Return [X, Y] of the center of cell containing provided text 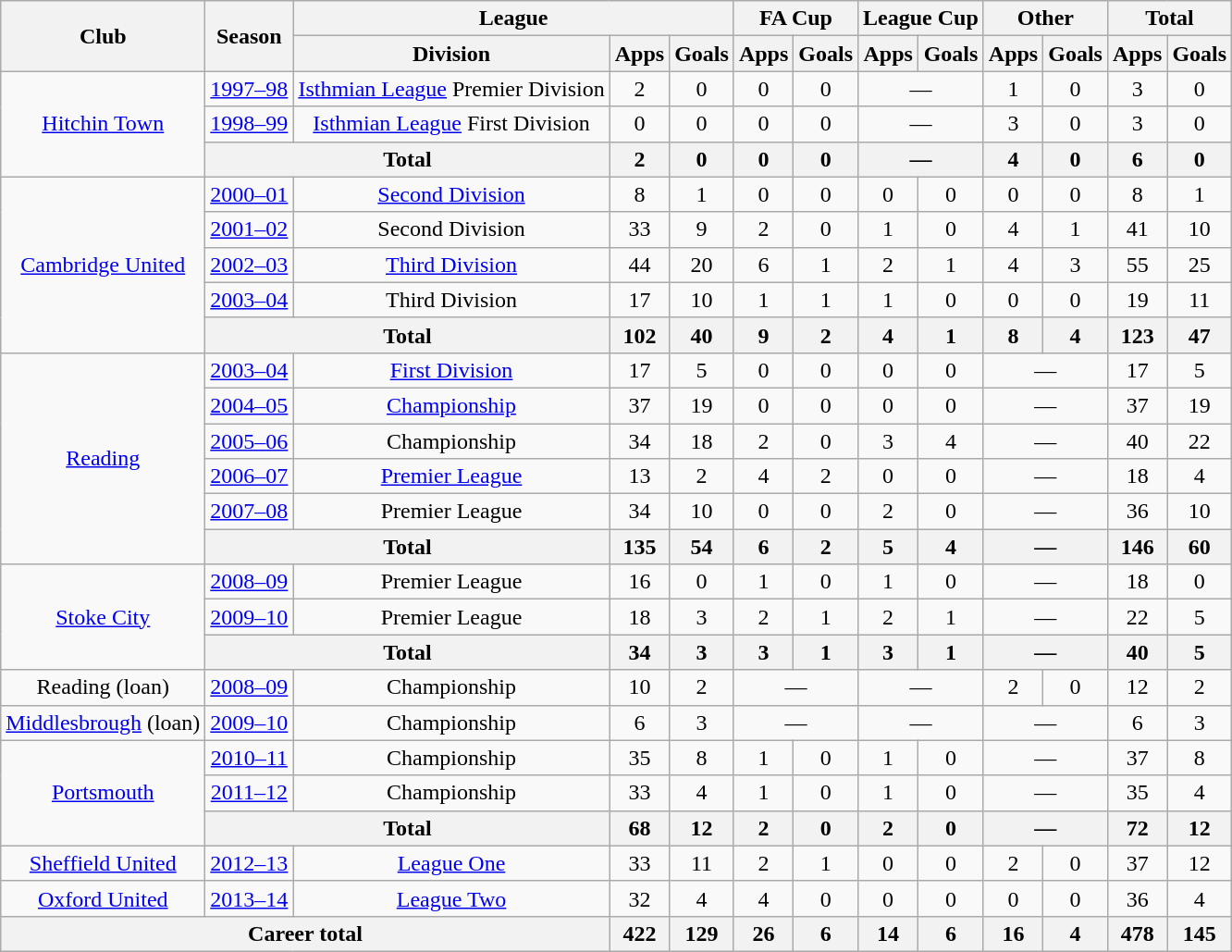
2010–11 [250, 758]
Career total [305, 933]
Hitchin Town [104, 124]
League Cup [921, 19]
55 [1137, 265]
1997–98 [250, 89]
41 [1137, 229]
Club [104, 36]
Sheffield United [104, 863]
14 [888, 933]
146 [1137, 547]
Season [250, 36]
2005–06 [250, 441]
2000–01 [250, 194]
129 [702, 933]
Division [451, 54]
First Division [451, 370]
123 [1137, 335]
54 [702, 547]
13 [639, 476]
Other [1045, 19]
Isthmian League First Division [451, 124]
Middlesbrough (loan) [104, 723]
Isthmian League Premier Division [451, 89]
Stoke City [104, 617]
2013–14 [250, 898]
Portsmouth [104, 793]
Reading (loan) [104, 687]
32 [639, 898]
Cambridge United [104, 265]
20 [702, 265]
135 [639, 547]
25 [1200, 265]
422 [639, 933]
68 [639, 828]
102 [639, 335]
2002–03 [250, 265]
72 [1137, 828]
League [514, 19]
FA Cup [795, 19]
League One [451, 863]
League Two [451, 898]
44 [639, 265]
Reading [104, 458]
60 [1200, 547]
26 [763, 933]
2004–05 [250, 405]
Oxford United [104, 898]
478 [1137, 933]
1998–99 [250, 124]
2012–13 [250, 863]
2011–12 [250, 793]
145 [1200, 933]
2006–07 [250, 476]
2007–08 [250, 512]
47 [1200, 335]
2001–02 [250, 229]
